Find where the given text appears and provide that cell's center as [x, y] coordinate. 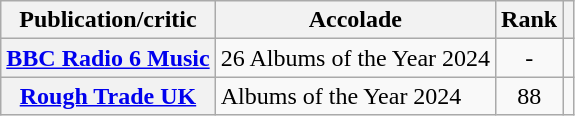
88 [530, 96]
Rough Trade UK [108, 96]
26 Albums of the Year 2024 [355, 58]
- [530, 58]
BBC Radio 6 Music [108, 58]
Publication/critic [108, 20]
Rank [530, 20]
Accolade [355, 20]
Albums of the Year 2024 [355, 96]
